Locate the cell with the specified text and output its (x, y) center coordinate. 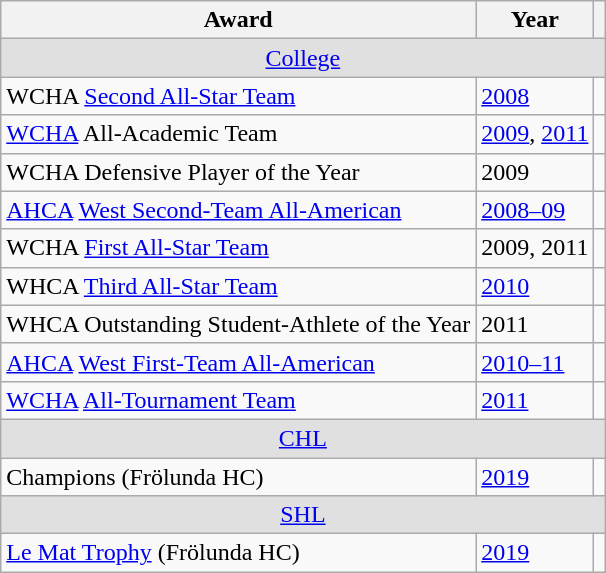
2009 (535, 172)
2008 (535, 96)
Le Mat Trophy (Frölunda HC) (238, 553)
Year (535, 20)
AHCA West Second-Team All-American (238, 210)
WCHA All-Academic Team (238, 134)
WCHA All-Tournament Team (238, 400)
2010 (535, 286)
CHL (303, 438)
2010–11 (535, 362)
Champions (Frölunda HC) (238, 477)
College (303, 58)
2008–09 (535, 210)
SHL (303, 515)
WHCA Outstanding Student-Athlete of the Year (238, 324)
WCHA Second All-Star Team (238, 96)
WHCA Third All-Star Team (238, 286)
Award (238, 20)
WCHA Defensive Player of the Year (238, 172)
AHCA West First-Team All-American (238, 362)
WCHA First All-Star Team (238, 248)
